Pinpoint the cell where the given text exists, returning its (X, Y) midpoint coordinate. 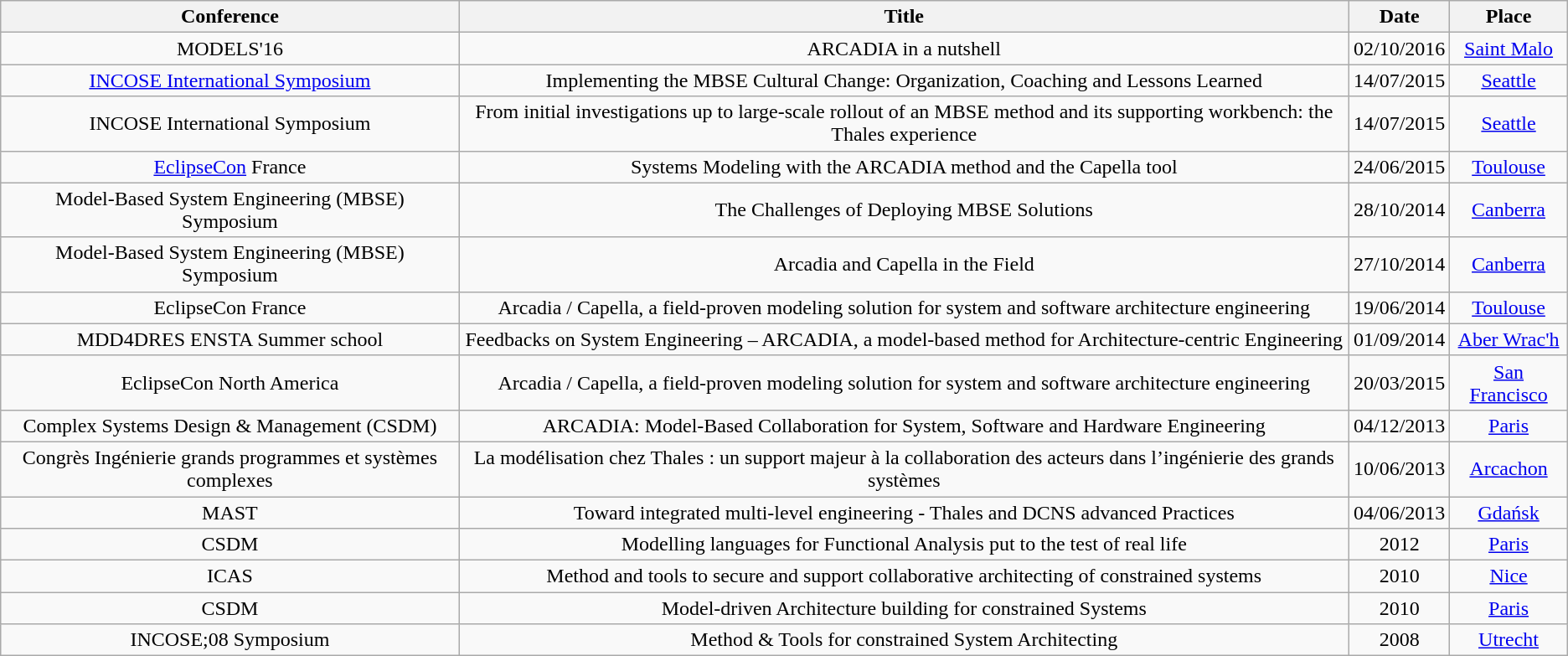
Method & Tools for constrained System Architecting (904, 640)
Method and tools to secure and support collaborative architecting of constrained systems (904, 576)
Place (1509, 17)
Arcachon (1509, 469)
Complex Systems Design & Management (CSDM) (230, 426)
04/06/2013 (1399, 512)
EclipseCon North America (230, 382)
Model-driven Architecture building for constrained Systems (904, 608)
ICAS (230, 576)
Nice (1509, 576)
MDD4DRES ENSTA Summer school (230, 339)
01/09/2014 (1399, 339)
Systems Modeling with the ARCADIA method and the Capella tool (904, 167)
San Francisco (1509, 382)
ARCADIA: Model-Based Collaboration for System, Software and Hardware Engineering (904, 426)
10/06/2013 (1399, 469)
Utrecht (1509, 640)
Toward integrated multi-level engineering - Thales and DCNS advanced Practices (904, 512)
INCOSE;08 Symposium (230, 640)
2012 (1399, 545)
MODELS'16 (230, 49)
Title (904, 17)
Date (1399, 17)
La modélisation chez Thales : un support majeur à la collaboration des acteurs dans l’ingénierie des grands systèmes (904, 469)
Modelling languages for Functional Analysis put to the test of real life (904, 545)
20/03/2015 (1399, 382)
Congrès Ingénierie grands programmes et systèmes complexes (230, 469)
ARCADIA in a nutshell (904, 49)
Aber Wrac'h (1509, 339)
Implementing the MBSE Cultural Change: Organization, Coaching and Lessons Learned (904, 80)
The Challenges of Deploying MBSE Solutions (904, 209)
28/10/2014 (1399, 209)
2008 (1399, 640)
Saint Malo (1509, 49)
02/10/2016 (1399, 49)
Arcadia and Capella in the Field (904, 265)
04/12/2013 (1399, 426)
From initial investigations up to large-scale rollout of an MBSE method and its supporting workbench: the Thales experience (904, 124)
24/06/2015 (1399, 167)
Feedbacks on System Engineering – ARCADIA, a model-based method for Architecture-centric Engineering (904, 339)
Gdańsk (1509, 512)
19/06/2014 (1399, 307)
27/10/2014 (1399, 265)
MAST (230, 512)
Conference (230, 17)
